Return the [x, y] coordinate for the center point of the cell that contains the specified text.  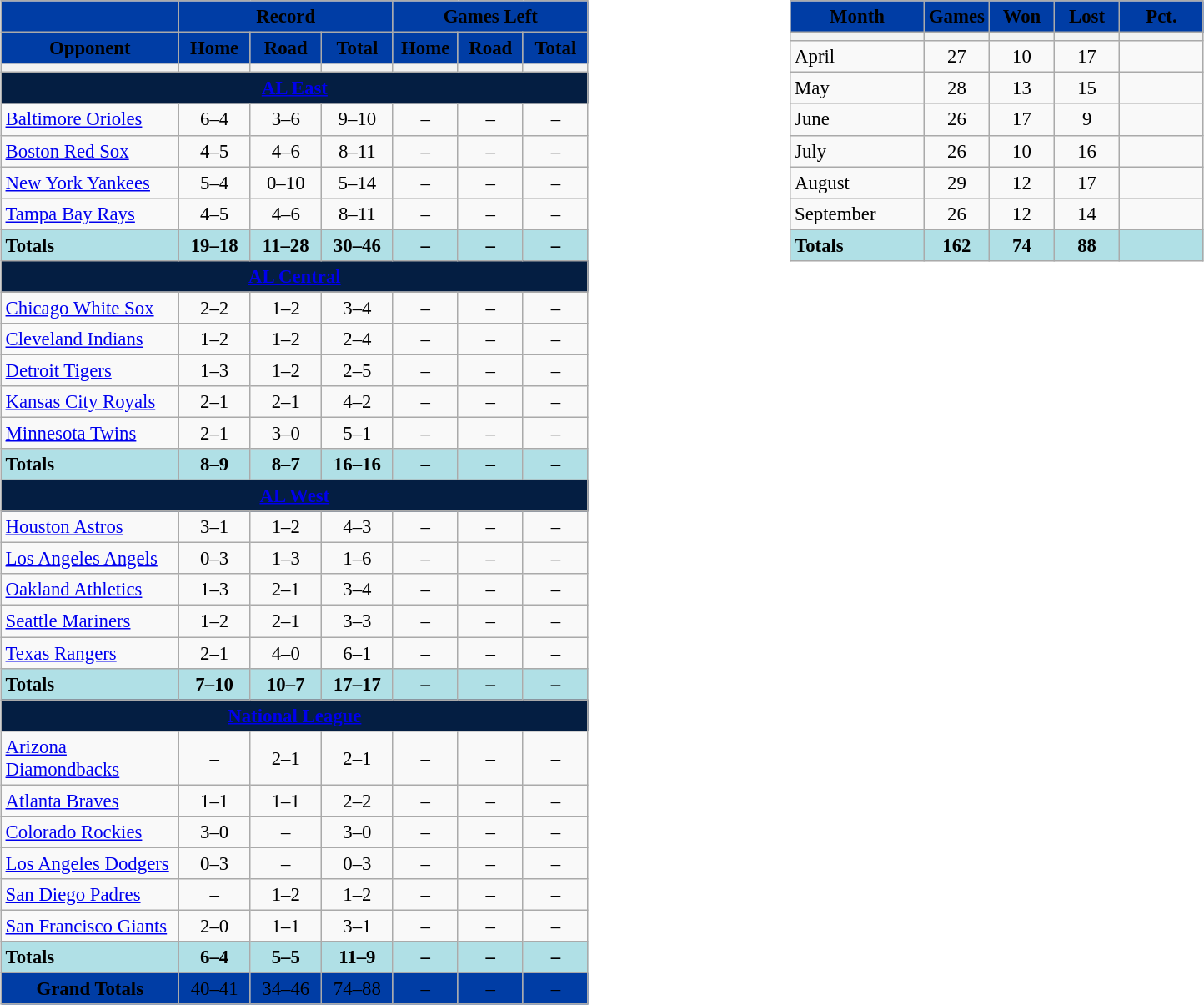
Houston Astros [90, 527]
AL Central [294, 276]
4–3 [358, 527]
162 [956, 245]
Record [285, 17]
8–9 [214, 465]
19–18 [214, 245]
Grand Totals [90, 988]
Atlanta Braves [90, 801]
2–5 [358, 370]
Games [956, 17]
28 [956, 88]
27 [956, 57]
34–46 [286, 988]
5–14 [358, 183]
National League [294, 716]
3–3 [358, 621]
Seattle Mariners [90, 621]
AL West [294, 496]
3–6 [286, 119]
Boston Red Sox [90, 151]
Baltimore Orioles [90, 119]
Pct. [1162, 17]
6–1 [358, 653]
11–28 [286, 245]
40–41 [214, 988]
30–46 [358, 245]
13 [1021, 88]
29 [956, 183]
AL East [294, 88]
Won [1021, 17]
Los Angeles Dodgers [90, 863]
August [857, 183]
Lost [1087, 17]
0–10 [286, 183]
17–17 [358, 684]
Oakland Athletics [90, 590]
5–1 [358, 433]
San Diego Padres [90, 895]
9–10 [358, 119]
4–0 [286, 653]
San Francisco Giants [90, 926]
16–16 [358, 465]
Chicago White Sox [90, 308]
Month [857, 17]
11–9 [358, 957]
1–6 [358, 559]
Cleveland Indians [90, 339]
2–0 [214, 926]
Kansas City Royals [90, 402]
July [857, 151]
September [857, 214]
2–4 [358, 339]
15 [1087, 88]
New York Yankees [90, 183]
74 [1021, 245]
16 [1087, 151]
74–88 [358, 988]
10–7 [286, 684]
Colorado Rockies [90, 832]
5–4 [214, 183]
Minnesota Twins [90, 433]
April [857, 57]
Games Left [490, 17]
Los Angeles Angels [90, 559]
Arizona Diamondbacks [90, 757]
8–7 [286, 465]
Texas Rangers [90, 653]
7–10 [214, 684]
14 [1087, 214]
Opponent [90, 48]
Detroit Tigers [90, 370]
5–5 [286, 957]
9 [1087, 119]
4–2 [358, 402]
May [857, 88]
88 [1087, 245]
Tampa Bay Rays [90, 214]
June [857, 119]
